Find where the given text appears and provide that cell's center as (X, Y) coordinate. 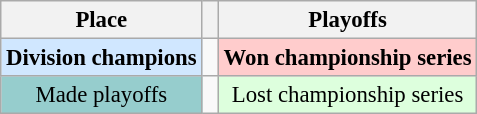
Place (102, 20)
Won championship series (348, 58)
Lost championship series (348, 95)
Made playoffs (102, 95)
Playoffs (348, 20)
Division champions (102, 58)
